Search for the cell housing the specified text and yield its (X, Y) center coordinate. 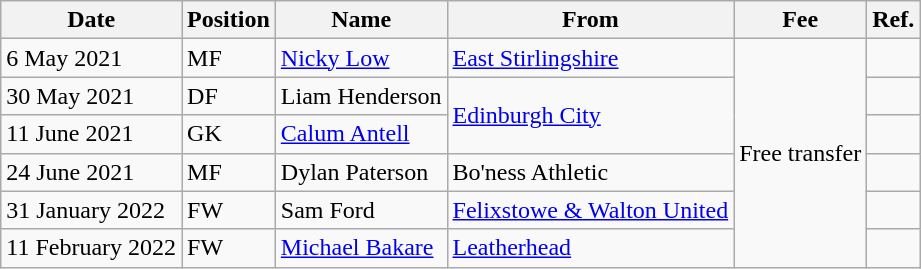
24 June 2021 (92, 172)
Leatherhead (590, 248)
Free transfer (800, 153)
Edinburgh City (590, 115)
11 June 2021 (92, 134)
Calum Antell (361, 134)
Michael Bakare (361, 248)
Ref. (894, 20)
11 February 2022 (92, 248)
DF (229, 96)
GK (229, 134)
Position (229, 20)
Felixstowe & Walton United (590, 210)
Liam Henderson (361, 96)
East Stirlingshire (590, 58)
Name (361, 20)
6 May 2021 (92, 58)
31 January 2022 (92, 210)
From (590, 20)
Fee (800, 20)
Bo'ness Athletic (590, 172)
Nicky Low (361, 58)
30 May 2021 (92, 96)
Sam Ford (361, 210)
Dylan Paterson (361, 172)
Date (92, 20)
